Capture the cell that displays the provided text and extract its (X, Y) central coordinate. 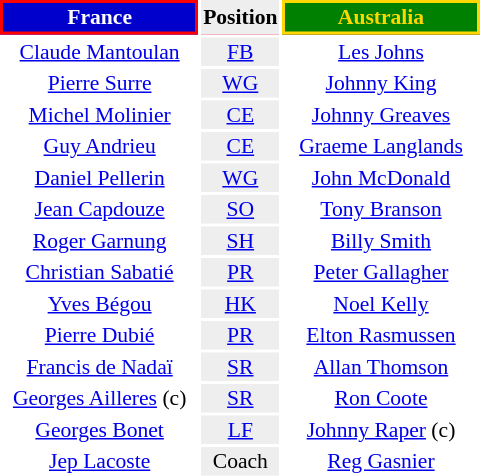
Johnny Greaves (381, 114)
Elton Rasmussen (381, 335)
LF (240, 430)
Ron Coote (381, 398)
Tony Branson (381, 209)
Peter Gallagher (381, 272)
Georges Ailleres (c) (100, 398)
Georges Bonet (100, 430)
Reg Gasnier (381, 461)
Australia (381, 17)
Francis de Nadaï (100, 366)
SH (240, 240)
Claude Mantoulan (100, 52)
Allan Thomson (381, 366)
Roger Garnung (100, 240)
HK (240, 304)
Guy Andrieu (100, 146)
Graeme Langlands (381, 146)
Johnny Raper (c) (381, 430)
France (100, 17)
Michel Molinier (100, 114)
Coach (240, 461)
Jep Lacoste (100, 461)
Noel Kelly (381, 304)
Christian Sabatié (100, 272)
Jean Capdouze (100, 209)
Daniel Pellerin (100, 178)
SO (240, 209)
John McDonald (381, 178)
Billy Smith (381, 240)
FB (240, 52)
Les Johns (381, 52)
Pierre Dubié (100, 335)
Pierre Surre (100, 83)
Position (240, 17)
Johnny King (381, 83)
Yves Bégou (100, 304)
